Scan for the cell matching the given text and deliver its [X, Y] coordinate at center. 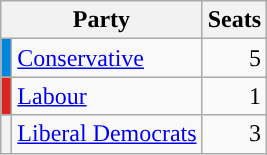
5 [234, 58]
Conservative [107, 58]
1 [234, 96]
Liberal Democrats [107, 134]
Labour [107, 96]
Seats [234, 20]
3 [234, 134]
Party [102, 20]
